Provide the [X, Y] coordinate of the cell's center where the given text is located.  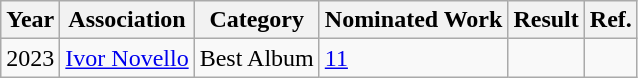
Category [256, 20]
Nominated Work [414, 20]
Ref. [610, 20]
Association [127, 20]
Year [30, 20]
2023 [30, 58]
Result [546, 20]
Best Album [256, 58]
11 [414, 58]
Ivor Novello [127, 58]
